Output the (X, Y) coordinate of the center of the cell containing the given text.  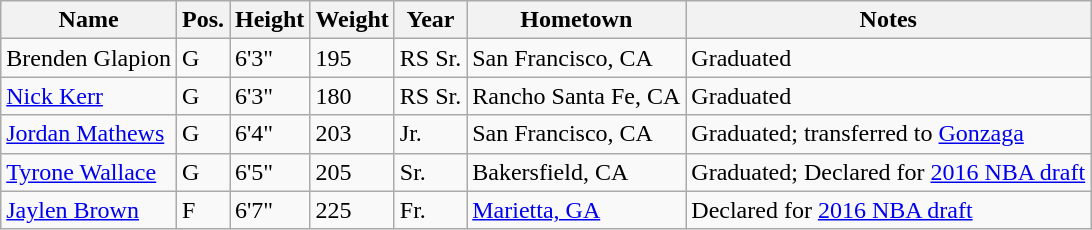
Tyrone Wallace (89, 172)
Rancho Santa Fe, CA (576, 96)
Weight (352, 20)
6'5" (270, 172)
Year (430, 20)
Marietta, GA (576, 210)
6'7" (270, 210)
Fr. (430, 210)
195 (352, 58)
Pos. (202, 20)
Name (89, 20)
180 (352, 96)
F (202, 210)
225 (352, 210)
Height (270, 20)
Bakersfield, CA (576, 172)
Brenden Glapion (89, 58)
203 (352, 134)
Declared for 2016 NBA draft (888, 210)
205 (352, 172)
Sr. (430, 172)
6'4" (270, 134)
Graduated; Declared for 2016 NBA draft (888, 172)
Notes (888, 20)
Hometown (576, 20)
Nick Kerr (89, 96)
Jordan Mathews (89, 134)
Graduated; transferred to Gonzaga (888, 134)
Jaylen Brown (89, 210)
Jr. (430, 134)
